Return the (x, y) coordinate for the center point of the cell that contains the specified text.  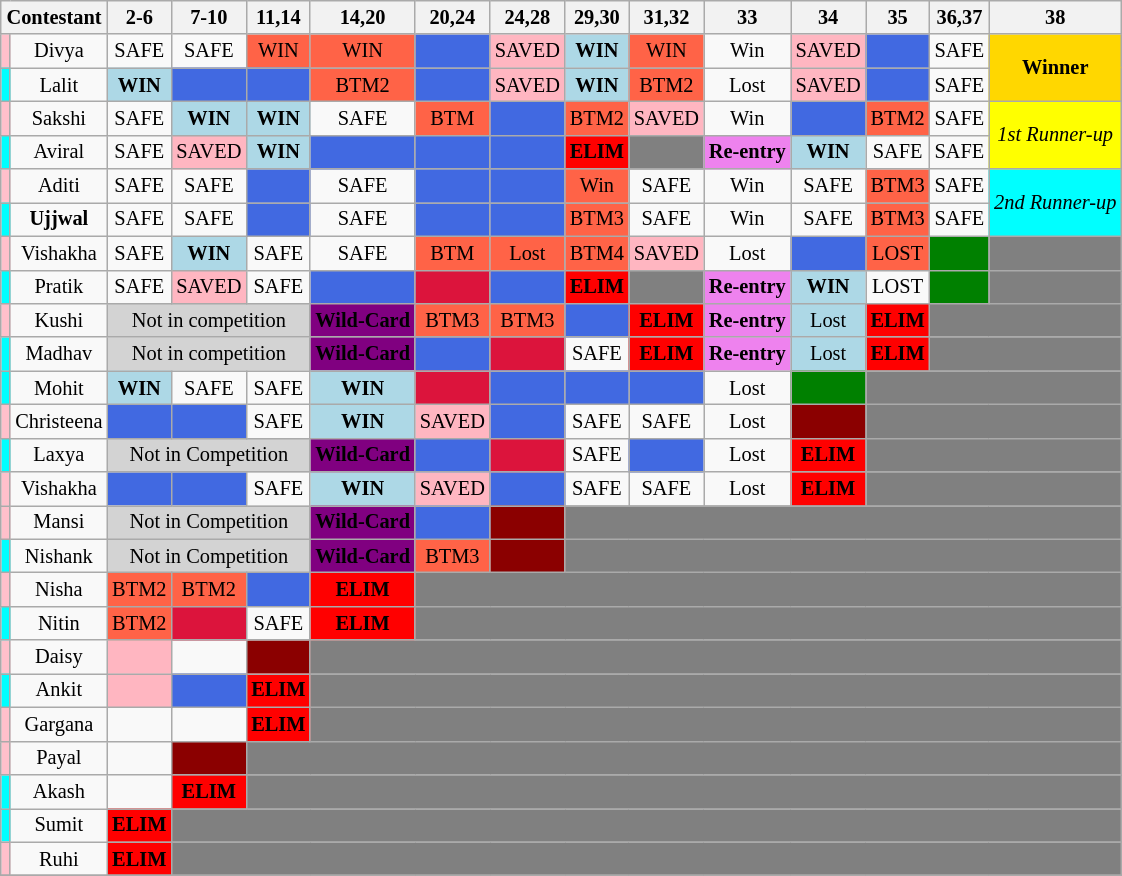
35 (898, 17)
11,14 (278, 17)
29,30 (597, 17)
36,37 (960, 17)
Madhav (58, 354)
Winner (1055, 68)
Daisy (58, 657)
20,24 (452, 17)
Mohit (58, 388)
33 (748, 17)
2-6 (139, 17)
Ujjwal (58, 219)
Nishank (58, 556)
Divya (58, 51)
Ruhi (58, 859)
Christeena (58, 421)
Nitin (58, 623)
Sakshi (58, 118)
24,28 (528, 17)
34 (828, 17)
38 (1055, 17)
Contestant (54, 17)
Laxya (58, 455)
BTM4 (597, 253)
7-10 (208, 17)
Nisha (58, 589)
Aditi (58, 186)
Lalit (58, 85)
Aviral (58, 152)
Ankit (58, 690)
Kushi (58, 320)
Sumit (58, 825)
1st Runner-up (1055, 134)
Gargana (58, 724)
2nd Runner-up (1055, 202)
14,20 (362, 17)
Akash (58, 791)
Payal (58, 758)
31,32 (666, 17)
Mansi (58, 522)
Pratik (58, 287)
